Search for the cell housing the specified text and yield its [X, Y] center coordinate. 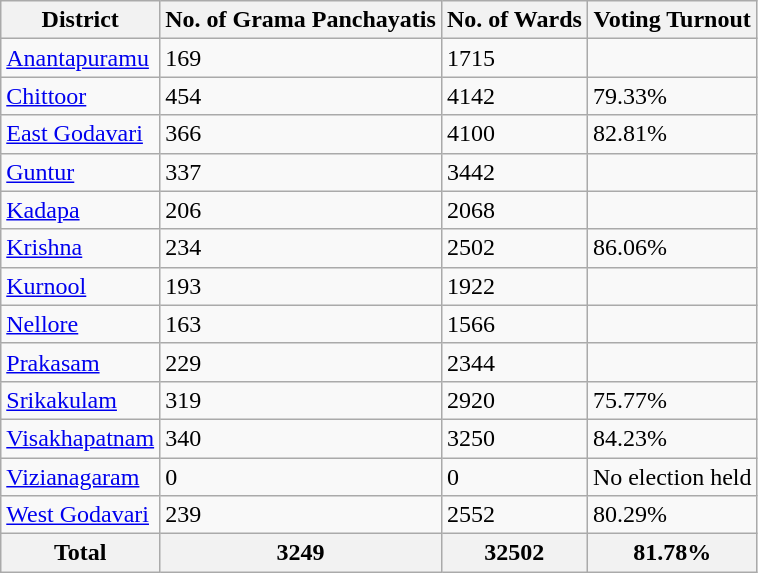
86.06% [672, 248]
32502 [514, 553]
163 [301, 324]
Nellore [80, 324]
79.33% [672, 96]
No. of Wards [514, 20]
2552 [514, 515]
Srikakulam [80, 400]
No election held [672, 477]
454 [301, 96]
84.23% [672, 438]
4100 [514, 134]
District [80, 20]
Chittoor [80, 96]
80.29% [672, 515]
East Godavari [80, 134]
82.81% [672, 134]
3250 [514, 438]
239 [301, 515]
4142 [514, 96]
3442 [514, 172]
229 [301, 362]
1715 [514, 58]
No. of Grama Panchayatis [301, 20]
169 [301, 58]
234 [301, 248]
Vizianagaram [80, 477]
75.77% [672, 400]
Voting Turnout [672, 20]
319 [301, 400]
Kadapa [80, 210]
Krishna [80, 248]
Anantapuramu [80, 58]
Prakasam [80, 362]
1566 [514, 324]
206 [301, 210]
340 [301, 438]
Total [80, 553]
Kurnool [80, 286]
2068 [514, 210]
193 [301, 286]
2920 [514, 400]
Guntur [80, 172]
81.78% [672, 553]
2344 [514, 362]
1922 [514, 286]
Visakhapatnam [80, 438]
West Godavari [80, 515]
337 [301, 172]
366 [301, 134]
2502 [514, 248]
3249 [301, 553]
